Return (X, Y) of the center of cell containing provided text 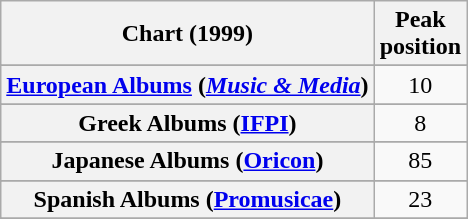
European Albums (Music & Media) (188, 85)
10 (420, 85)
Spanish Albums (Promusicae) (188, 199)
Japanese Albums (Oricon) (188, 161)
85 (420, 161)
8 (420, 123)
Greek Albums (IFPI) (188, 123)
Chart (1999) (188, 34)
23 (420, 199)
Peakposition (420, 34)
